Return the (X, Y) coordinate for the center point of the cell that contains the specified text.  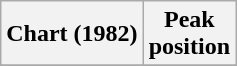
Chart (1982) (72, 34)
Peakposition (189, 34)
